Extract the (x, y) coordinate from the center of the cell holding the provided text.  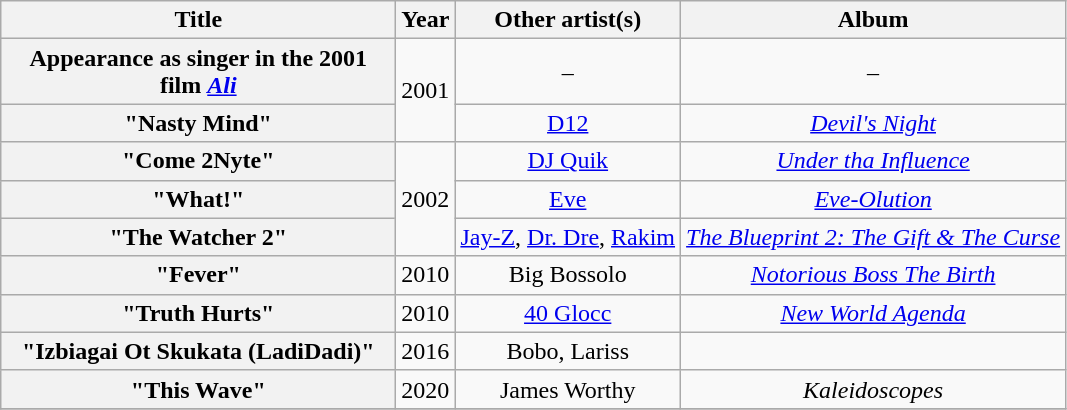
DJ Quik (568, 161)
The Blueprint 2: The Gift & The Curse (874, 237)
D12 (568, 123)
2020 (426, 389)
Year (426, 20)
"Izbiagai Ot Skukata (LadiDadi)" (198, 351)
"Nasty Mind" (198, 123)
Eve-Olution (874, 199)
2002 (426, 199)
"Come 2Nyte" (198, 161)
"Truth Hurts" (198, 313)
Kaleidoscopes (874, 389)
Appearance as singer in the 2001 film Ali (198, 72)
Eve (568, 199)
New World Agenda (874, 313)
Other artist(s) (568, 20)
James Worthy (568, 389)
Title (198, 20)
"The Watcher 2" (198, 237)
2016 (426, 351)
Devil's Night (874, 123)
"Fever" (198, 275)
40 Glocc (568, 313)
Big Bossolo (568, 275)
"What!" (198, 199)
Under tha Influence (874, 161)
Jay-Z, Dr. Dre, Rakim (568, 237)
Bobo, Lariss (568, 351)
Notorious Boss The Birth (874, 275)
2001 (426, 90)
"This Wave" (198, 389)
Album (874, 20)
